Search for the cell housing the specified text and yield its (x, y) center coordinate. 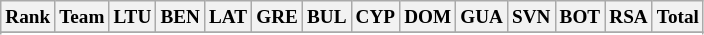
GUA (482, 17)
BEN (180, 17)
Team (82, 17)
SVN (531, 17)
BOT (580, 17)
CYP (376, 17)
DOM (428, 17)
LTU (132, 17)
Total (678, 17)
BUL (326, 17)
Rank (28, 17)
RSA (629, 17)
LAT (228, 17)
GRE (278, 17)
